Return (x, y) of the center of cell containing provided text 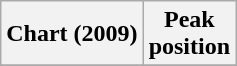
Peakposition (189, 34)
Chart (2009) (72, 34)
